Return the (x, y) coordinate for the center point of the cell that contains the specified text.  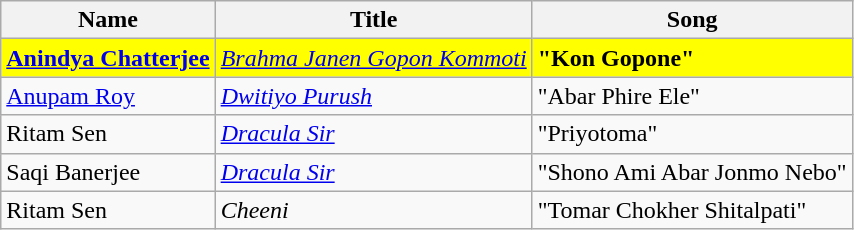
Anindya Chatterjee (108, 58)
Title (374, 20)
"Priyotoma" (692, 134)
Song (692, 20)
"Shono Ami Abar Jonmo Nebo" (692, 172)
"Tomar Chokher Shitalpati" (692, 210)
"Abar Phire Ele" (692, 96)
Dwitiyo Purush (374, 96)
Name (108, 20)
Saqi Banerjee (108, 172)
Anupam Roy (108, 96)
"Kon Gopone" (692, 58)
Cheeni (374, 210)
Brahma Janen Gopon Kommoti (374, 58)
